Return (X, Y) of the center of cell containing provided text 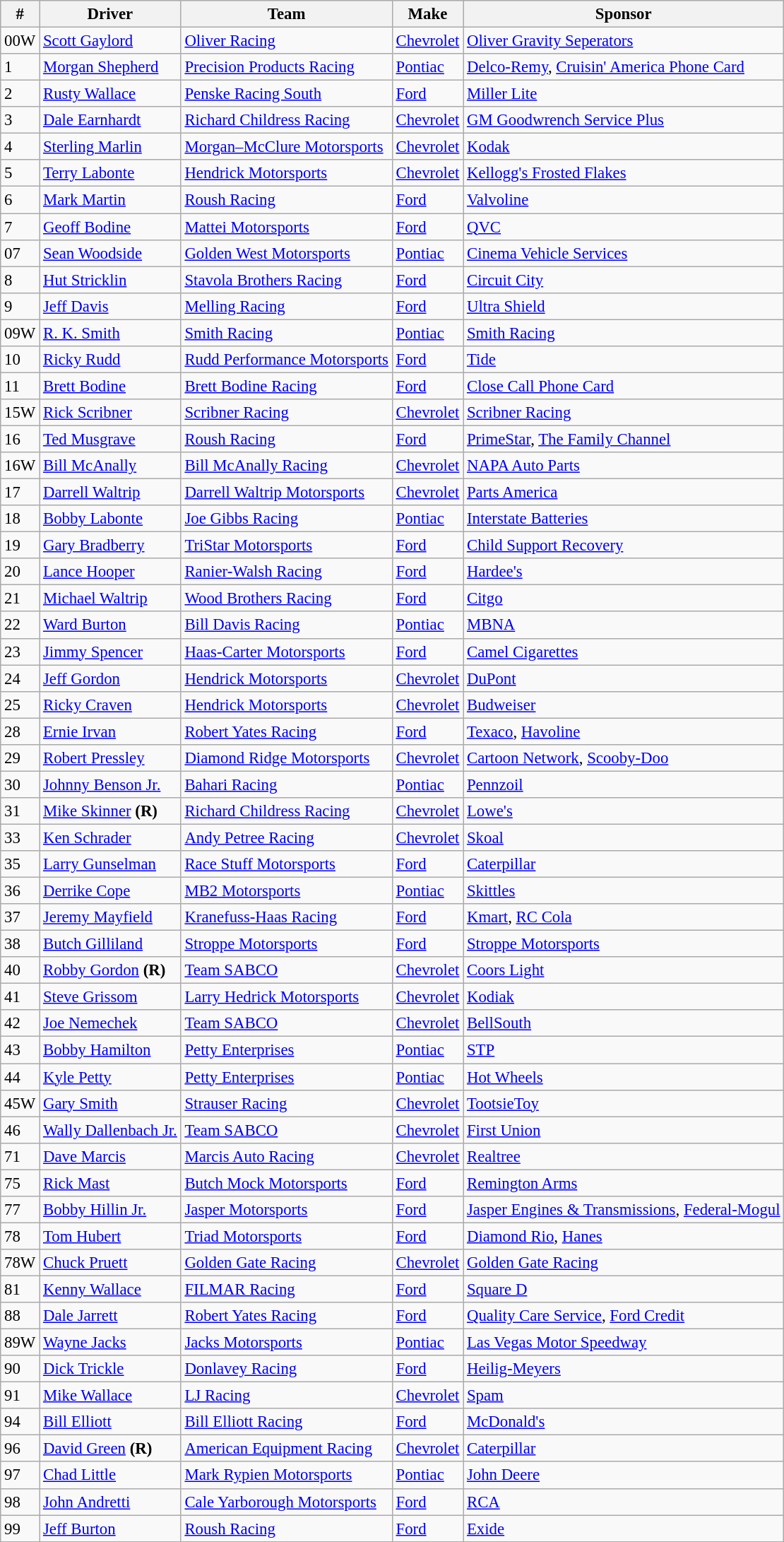
25 (20, 705)
Jacks Motorsports (287, 1343)
Bill Elliott (110, 1422)
71 (20, 1156)
Miller Lite (624, 94)
2 (20, 94)
Gary Bradberry (110, 546)
24 (20, 678)
Wayne Jacks (110, 1343)
46 (20, 1130)
Ricky Craven (110, 705)
Mark Rypien Motorsports (287, 1476)
Penske Racing South (287, 94)
John Deere (624, 1476)
Joe Gibbs Racing (287, 519)
31 (20, 811)
Bill McAnally (110, 466)
Kyle Petty (110, 1077)
16W (20, 466)
Jasper Engines & Transmissions, Federal-Mogul (624, 1210)
00W (20, 41)
Sponsor (624, 14)
John Andretti (110, 1502)
Robby Gordon (R) (110, 970)
96 (20, 1449)
R. K. Smith (110, 333)
Kmart, RC Cola (624, 917)
Budweiser (624, 705)
21 (20, 599)
NAPA Auto Parts (624, 466)
PrimeStar, The Family Channel (624, 439)
Darrell Waltrip (110, 493)
37 (20, 917)
Ward Burton (110, 625)
29 (20, 758)
Valvoline (624, 200)
Kodiak (624, 997)
1 (20, 67)
Kenny Wallace (110, 1289)
Ultra Shield (624, 306)
7 (20, 227)
Precision Products Racing (287, 67)
FILMAR Racing (287, 1289)
07 (20, 253)
Butch Mock Motorsports (287, 1183)
Ricky Rudd (110, 360)
RCA (624, 1502)
Mike Wallace (110, 1396)
Race Stuff Motorsports (287, 864)
LJ Racing (287, 1396)
Parts America (624, 493)
Dick Trickle (110, 1369)
Kellogg's Frosted Flakes (624, 173)
Sterling Marlin (110, 147)
Bahari Racing (287, 784)
Hut Stricklin (110, 280)
Morgan Shepherd (110, 67)
Steve Grissom (110, 997)
American Equipment Racing (287, 1449)
Michael Waltrip (110, 599)
Bill Elliott Racing (287, 1422)
Circuit City (624, 280)
Hot Wheels (624, 1077)
Golden West Motorsports (287, 253)
Triad Motorsports (287, 1236)
Spam (624, 1396)
Las Vegas Motor Speedway (624, 1343)
Make (427, 14)
23 (20, 652)
19 (20, 546)
78W (20, 1263)
Darrell Waltrip Motorsports (287, 493)
Brett Bodine Racing (287, 386)
22 (20, 625)
GM Goodwrench Service Plus (624, 120)
Butch Gilliland (110, 944)
Mike Skinner (R) (110, 811)
Diamond Rio, Hanes (624, 1236)
Bill Davis Racing (287, 625)
Jeff Davis (110, 306)
3 (20, 120)
Tide (624, 360)
Driver (110, 14)
8 (20, 280)
91 (20, 1396)
Strauser Racing (287, 1103)
Morgan–McClure Motorsports (287, 147)
Interstate Batteries (624, 519)
28 (20, 731)
Jasper Motorsports (287, 1210)
Skittles (624, 891)
94 (20, 1422)
MBNA (624, 625)
Sean Woodside (110, 253)
Kranefuss-Haas Racing (287, 917)
STP (624, 1050)
10 (20, 360)
Remington Arms (624, 1183)
Team (287, 14)
41 (20, 997)
Donlavey Racing (287, 1369)
97 (20, 1476)
Haas-Carter Motorsports (287, 652)
Jeff Gordon (110, 678)
Chad Little (110, 1476)
Dave Marcis (110, 1156)
Square D (624, 1289)
Citgo (624, 599)
Quality Care Service, Ford Credit (624, 1316)
Oliver Gravity Seperators (624, 41)
Jimmy Spencer (110, 652)
David Green (R) (110, 1449)
Ernie Irvan (110, 731)
09W (20, 333)
Stavola Brothers Racing (287, 280)
Pennzoil (624, 784)
81 (20, 1289)
Cinema Vehicle Services (624, 253)
Realtree (624, 1156)
11 (20, 386)
Larry Hedrick Motorsports (287, 997)
Exide (624, 1529)
Rusty Wallace (110, 94)
Close Call Phone Card (624, 386)
89W (20, 1343)
35 (20, 864)
Mark Martin (110, 200)
Wally Dallenbach Jr. (110, 1130)
Diamond Ridge Motorsports (287, 758)
Geoff Bodine (110, 227)
Rick Scribner (110, 413)
18 (20, 519)
Derrike Cope (110, 891)
Joe Nemechek (110, 1024)
Mattei Motorsports (287, 227)
Child Support Recovery (624, 546)
Cartoon Network, Scooby-Doo (624, 758)
Scott Gaylord (110, 41)
Melling Racing (287, 306)
Jeff Burton (110, 1529)
MB2 Motorsports (287, 891)
TriStar Motorsports (287, 546)
88 (20, 1316)
Andy Petree Racing (287, 837)
Camel Cigarettes (624, 652)
Bobby Hillin Jr. (110, 1210)
36 (20, 891)
Ted Musgrave (110, 439)
Dale Earnhardt (110, 120)
9 (20, 306)
40 (20, 970)
5 (20, 173)
77 (20, 1210)
Heilig-Meyers (624, 1369)
DuPont (624, 678)
6 (20, 200)
44 (20, 1077)
38 (20, 944)
99 (20, 1529)
78 (20, 1236)
Johnny Benson Jr. (110, 784)
4 (20, 147)
Chuck Pruett (110, 1263)
17 (20, 493)
98 (20, 1502)
Bill McAnally Racing (287, 466)
75 (20, 1183)
Rick Mast (110, 1183)
Gary Smith (110, 1103)
45W (20, 1103)
Cale Yarborough Motorsports (287, 1502)
Lance Hooper (110, 572)
Jeremy Mayfield (110, 917)
# (20, 14)
Hardee's (624, 572)
McDonald's (624, 1422)
Skoal (624, 837)
Bobby Labonte (110, 519)
Texaco, Havoline (624, 731)
TootsieToy (624, 1103)
42 (20, 1024)
20 (20, 572)
Brett Bodine (110, 386)
Delco-Remy, Cruisin' America Phone Card (624, 67)
Coors Light (624, 970)
Tom Hubert (110, 1236)
Ken Schrader (110, 837)
Lowe's (624, 811)
Ranier-Walsh Racing (287, 572)
16 (20, 439)
Oliver Racing (287, 41)
Kodak (624, 147)
15W (20, 413)
Robert Pressley (110, 758)
Rudd Performance Motorsports (287, 360)
Wood Brothers Racing (287, 599)
Dale Jarrett (110, 1316)
Bobby Hamilton (110, 1050)
BellSouth (624, 1024)
43 (20, 1050)
30 (20, 784)
33 (20, 837)
QVC (624, 227)
Marcis Auto Racing (287, 1156)
90 (20, 1369)
Terry Labonte (110, 173)
Larry Gunselman (110, 864)
First Union (624, 1130)
